Provide the [x, y] coordinate of the cell's center where the given text is located.  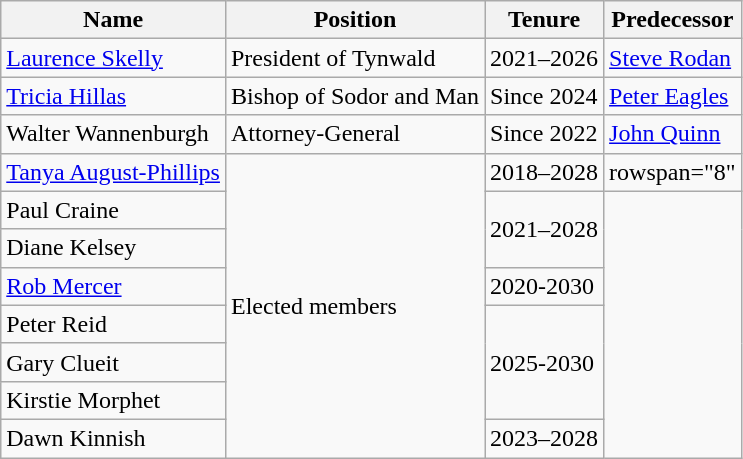
Peter Eagles [673, 96]
Tanya August-Phillips [114, 172]
Steve Rodan [673, 58]
Predecessor [673, 20]
Name [114, 20]
Since 2024 [544, 96]
Bishop of Sodor and Man [354, 96]
2021–2028 [544, 229]
2020-2030 [544, 286]
Gary Clueit [114, 362]
Laurence Skelly [114, 58]
2025-2030 [544, 362]
Kirstie Morphet [114, 400]
Peter Reid [114, 324]
Rob Mercer [114, 286]
rowspan="8" [673, 172]
Since 2022 [544, 134]
Diane Kelsey [114, 248]
2023–2028 [544, 438]
Tenure [544, 20]
Elected members [354, 305]
Attorney-General [354, 134]
Dawn Kinnish [114, 438]
Position [354, 20]
John Quinn [673, 134]
Paul Craine [114, 210]
Walter Wannenburgh [114, 134]
2018–2028 [544, 172]
President of Tynwald [354, 58]
Tricia Hillas [114, 96]
2021–2026 [544, 58]
